Provide the (X, Y) coordinate of the cell's center where the given text is located.  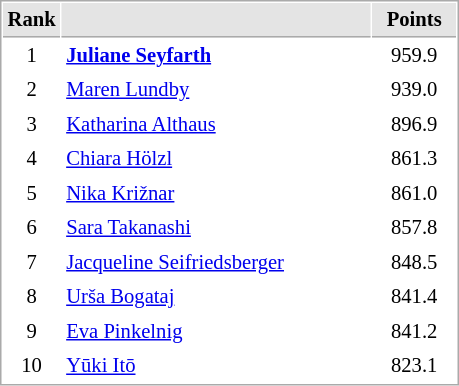
10 (32, 366)
896.9 (414, 124)
6 (32, 228)
841.2 (414, 332)
823.1 (414, 366)
Sara Takanashi (216, 228)
Yūki Itō (216, 366)
959.9 (414, 56)
857.8 (414, 228)
848.5 (414, 262)
861.0 (414, 194)
5 (32, 194)
Urša Bogataj (216, 296)
Eva Pinkelnig (216, 332)
8 (32, 296)
Jacqueline Seifriedsberger (216, 262)
841.4 (414, 296)
9 (32, 332)
861.3 (414, 158)
2 (32, 90)
Juliane Seyfarth (216, 56)
Chiara Hölzl (216, 158)
4 (32, 158)
3 (32, 124)
Katharina Althaus (216, 124)
Points (414, 20)
Maren Lundby (216, 90)
Rank (32, 20)
Nika Križnar (216, 194)
939.0 (414, 90)
1 (32, 56)
7 (32, 262)
